Provide the (X, Y) coordinate of the cell's center where the given text is located.  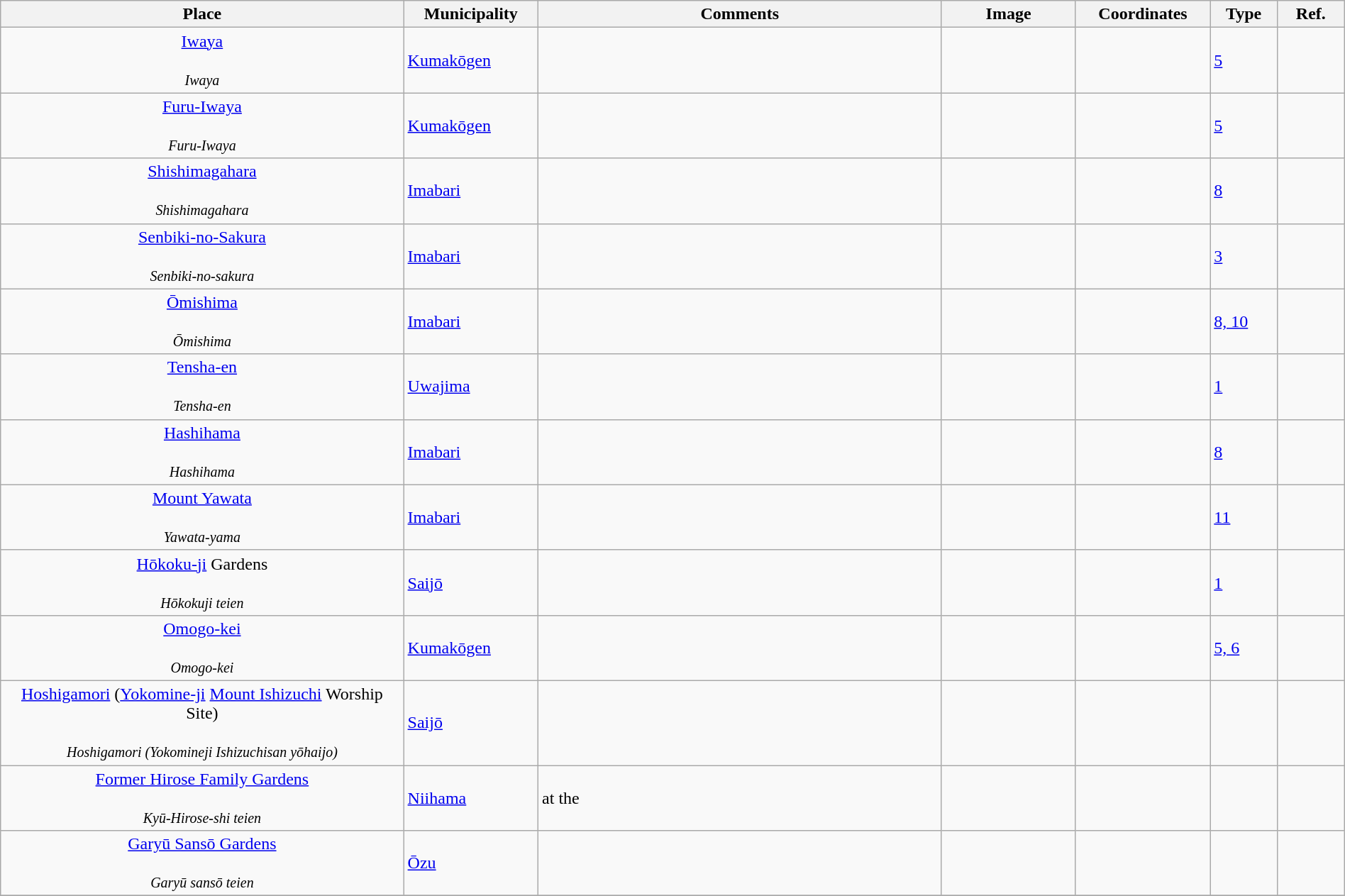
Garyū Sansō GardensGaryū sansō teien (202, 863)
Omogo-keiOmogo-kei (202, 648)
Municipality (471, 14)
Hōkoku-ji GardensHōkokuji teien (202, 582)
Type (1244, 14)
Furu-IwayaFuru-Iwaya (202, 126)
Hoshigamori (Yokomine-ji Mount Ishizuchi Worship Site)Hoshigamori (Yokomineji Ishizuchisan yōhaijo) (202, 722)
Mount YawataYawata-yama (202, 517)
Comments (740, 14)
Place (202, 14)
Uwajima (471, 387)
HashihamaHashihama (202, 452)
Ref. (1311, 14)
3 (1244, 256)
8, 10 (1244, 321)
ŌmishimaŌmishima (202, 321)
Tensha-enTensha-en (202, 387)
11 (1244, 517)
Former Hirose Family GardensKyū-Hirose-shi teien (202, 797)
Niihama (471, 797)
Ōzu (471, 863)
5, 6 (1244, 648)
IwayaIwaya (202, 60)
Image (1009, 14)
Coordinates (1142, 14)
Senbiki-no-SakuraSenbiki-no-sakura (202, 256)
ShishimagaharaShishimagahara (202, 191)
at the (740, 797)
